Provide the [X, Y] coordinate of the cell's center where the given text is located.  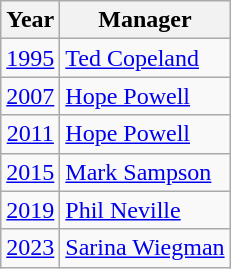
2019 [30, 210]
2007 [30, 96]
Phil Neville [145, 210]
1995 [30, 58]
2015 [30, 172]
2011 [30, 134]
Ted Copeland [145, 58]
Year [30, 20]
2023 [30, 248]
Mark Sampson [145, 172]
Sarina Wiegman [145, 248]
Manager [145, 20]
